Provide the (x, y) coordinate of the cell's center where the given text is located.  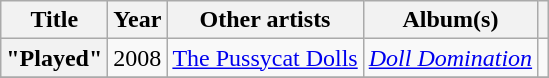
Doll Domination (450, 58)
Title (54, 20)
Other artists (265, 20)
Album(s) (450, 20)
Year (138, 20)
"Played" (54, 58)
2008 (138, 58)
The Pussycat Dolls (265, 58)
